Identify which cell holds the provided text, then report its [x, y] central coordinate. 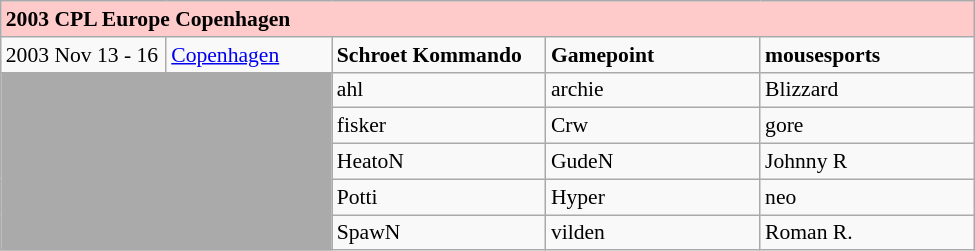
HeatoN [439, 161]
vilden [653, 232]
gore [867, 126]
2003 CPL Europe Copenhagen [488, 19]
Gamepoint [653, 54]
Roman R. [867, 232]
mousesports [867, 54]
Johnny R [867, 161]
GudeN [653, 161]
SpawN [439, 232]
fisker [439, 126]
Crw [653, 126]
ahl [439, 90]
Schroet Kommando [439, 54]
archie [653, 90]
neo [867, 197]
Hyper [653, 197]
Potti [439, 197]
Copenhagen [248, 54]
Blizzard [867, 90]
2003 Nov 13 - 16 [84, 54]
